For the text-containing cell, return its midpoint in (x, y) coordinate format. 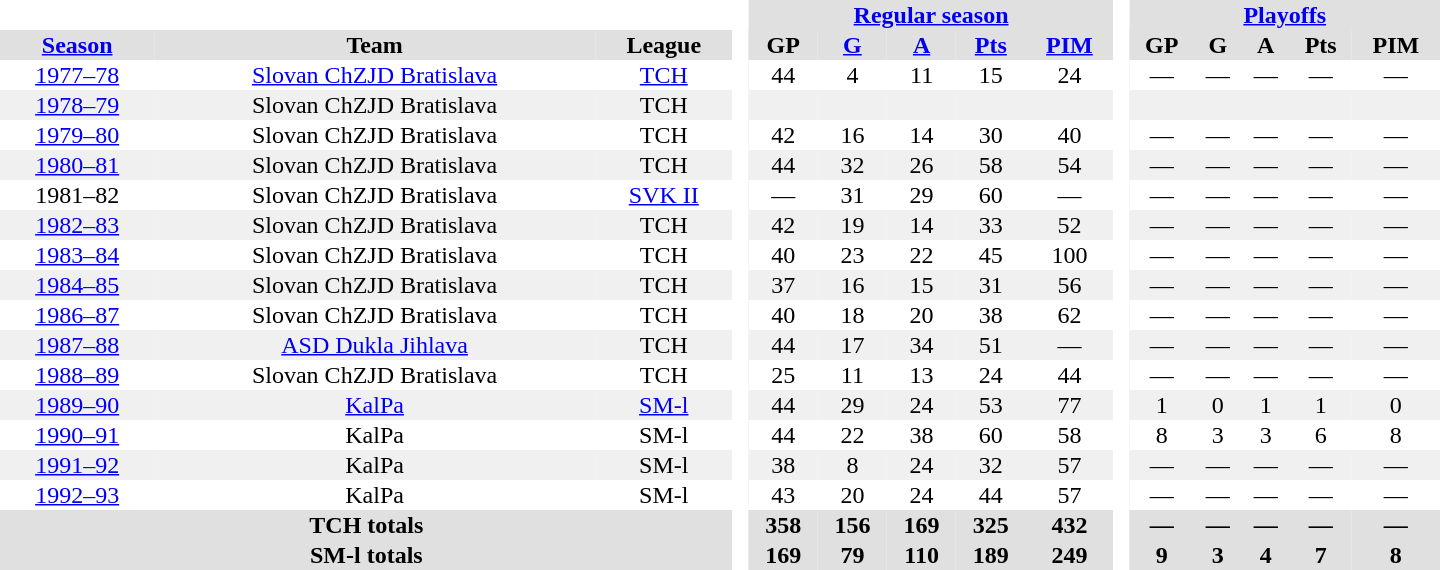
79 (852, 555)
1992–93 (77, 495)
9 (1161, 555)
1980–81 (77, 165)
1989–90 (77, 405)
1986–87 (77, 315)
110 (922, 555)
1991–92 (77, 465)
Team (374, 45)
19 (852, 225)
23 (852, 255)
1982–83 (77, 225)
TCH totals (366, 525)
SM-l totals (366, 555)
1978–79 (77, 105)
1977–78 (77, 75)
18 (852, 315)
1987–88 (77, 345)
249 (1069, 555)
62 (1069, 315)
33 (990, 225)
Season (77, 45)
ASD Dukla Jihlava (374, 345)
1981–82 (77, 195)
1984–85 (77, 285)
100 (1069, 255)
56 (1069, 285)
358 (784, 525)
432 (1069, 525)
1990–91 (77, 435)
Playoffs (1284, 15)
6 (1321, 435)
1988–89 (77, 375)
League (664, 45)
25 (784, 375)
325 (990, 525)
77 (1069, 405)
17 (852, 345)
Regular season (932, 15)
1983–84 (77, 255)
13 (922, 375)
189 (990, 555)
1979–80 (77, 135)
54 (1069, 165)
30 (990, 135)
156 (852, 525)
51 (990, 345)
37 (784, 285)
SVK II (664, 195)
52 (1069, 225)
53 (990, 405)
34 (922, 345)
26 (922, 165)
43 (784, 495)
45 (990, 255)
7 (1321, 555)
